Return the [x, y] coordinate for the center point of the cell that contains the specified text.  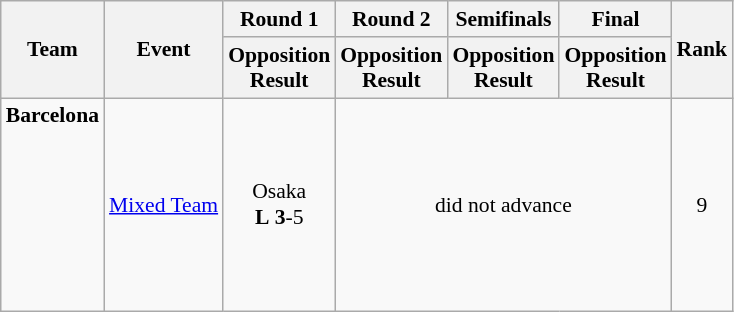
Final [615, 19]
9 [702, 205]
Mixed Team [164, 205]
Rank [702, 50]
Semifinals [503, 19]
Round 2 [391, 19]
Round 1 [279, 19]
Osaka L 3-5 [279, 205]
Team [52, 50]
Event [164, 50]
did not advance [503, 205]
Barcelona [52, 205]
